Search for the cell housing the specified text and yield its (x, y) center coordinate. 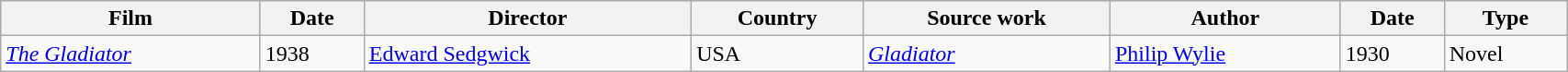
Country (777, 18)
The Gladiator (130, 54)
Gladiator (987, 54)
Type (1505, 18)
Film (130, 18)
USA (777, 54)
Novel (1505, 54)
Author (1225, 18)
1938 (312, 54)
Source work (987, 18)
1930 (1393, 54)
Director (527, 18)
Philip Wylie (1225, 54)
Edward Sedgwick (527, 54)
